Pinpoint the cell where the given text exists, returning its (X, Y) midpoint coordinate. 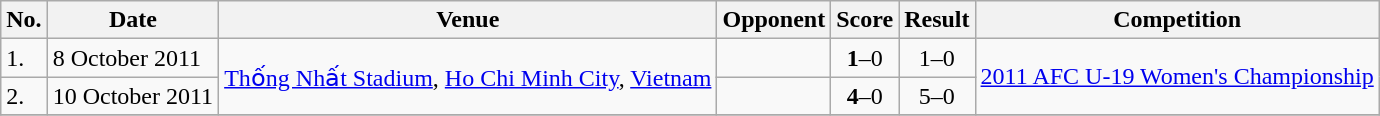
10 October 2011 (132, 96)
2. (24, 96)
Competition (1177, 20)
Result (937, 20)
No. (24, 20)
2011 AFC U-19 Women's Championship (1177, 77)
Venue (468, 20)
5–0 (937, 96)
Score (865, 20)
Date (132, 20)
4–0 (865, 96)
Thống Nhất Stadium, Ho Chi Minh City, Vietnam (468, 77)
1. (24, 58)
Opponent (774, 20)
8 October 2011 (132, 58)
